Detect which cell encompasses the target text, then output its (X, Y) center coordinate. 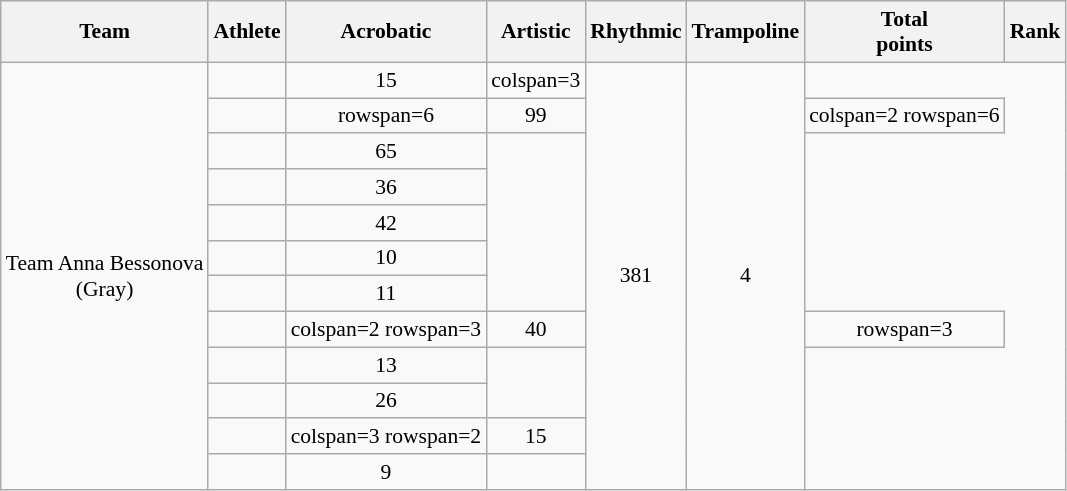
colspan=2 rowspan=6 (904, 116)
11 (386, 294)
40 (536, 330)
10 (386, 258)
Acrobatic (386, 32)
65 (386, 152)
42 (386, 223)
colspan=3 (536, 80)
Team Anna Bessonova(Gray) (105, 276)
Team (105, 32)
381 (636, 276)
9 (386, 472)
Totalpoints (904, 32)
36 (386, 187)
4 (746, 276)
Rank (1036, 32)
99 (536, 116)
13 (386, 365)
colspan=2 rowspan=3 (386, 330)
Trampoline (746, 32)
26 (386, 401)
Athlete (246, 32)
colspan=3 rowspan=2 (386, 437)
Artistic (536, 32)
rowspan=3 (904, 330)
rowspan=6 (386, 116)
Rhythmic (636, 32)
